Return the [x, y] coordinate for the center point of the cell that contains the specified text.  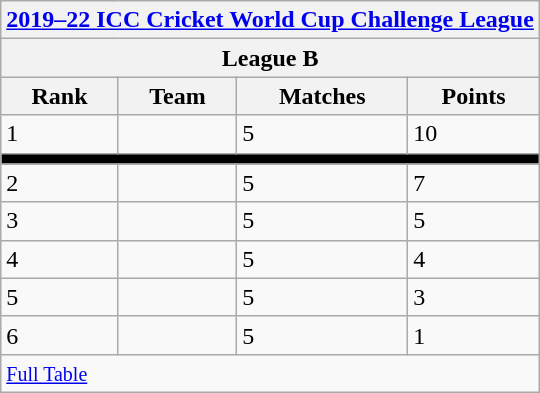
10 [474, 134]
Matches [322, 96]
6 [60, 335]
Team [177, 96]
7 [474, 183]
2 [60, 183]
Full Table [270, 373]
Rank [60, 96]
Points [474, 96]
2019–22 ICC Cricket World Cup Challenge League [270, 20]
League B [270, 58]
